For the text-containing cell, return its midpoint in (x, y) coordinate format. 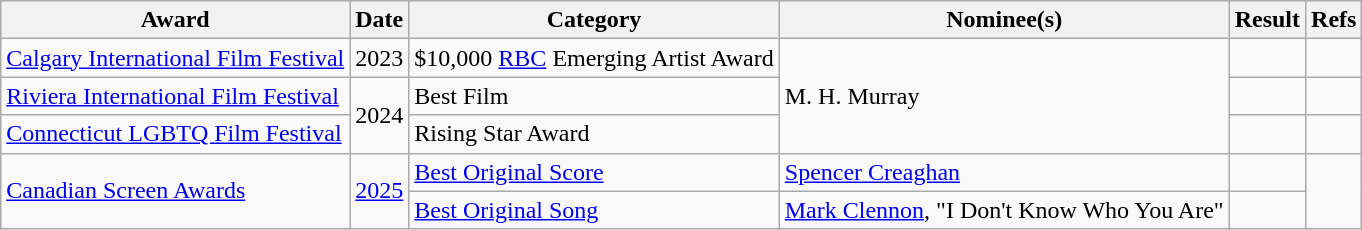
Spencer Creaghan (1004, 172)
Connecticut LGBTQ Film Festival (176, 134)
Riviera International Film Festival (176, 96)
$10,000 RBC Emerging Artist Award (594, 58)
Best Original Score (594, 172)
2023 (380, 58)
2024 (380, 115)
2025 (380, 191)
Nominee(s) (1004, 20)
Rising Star Award (594, 134)
Refs (1334, 20)
Canadian Screen Awards (176, 191)
Category (594, 20)
Result (1267, 20)
Calgary International Film Festival (176, 58)
Best Film (594, 96)
Date (380, 20)
Mark Clennon, "I Don't Know Who You Are" (1004, 210)
Best Original Song (594, 210)
Award (176, 20)
M. H. Murray (1004, 96)
